For the text-containing cell, return its midpoint in [x, y] coordinate format. 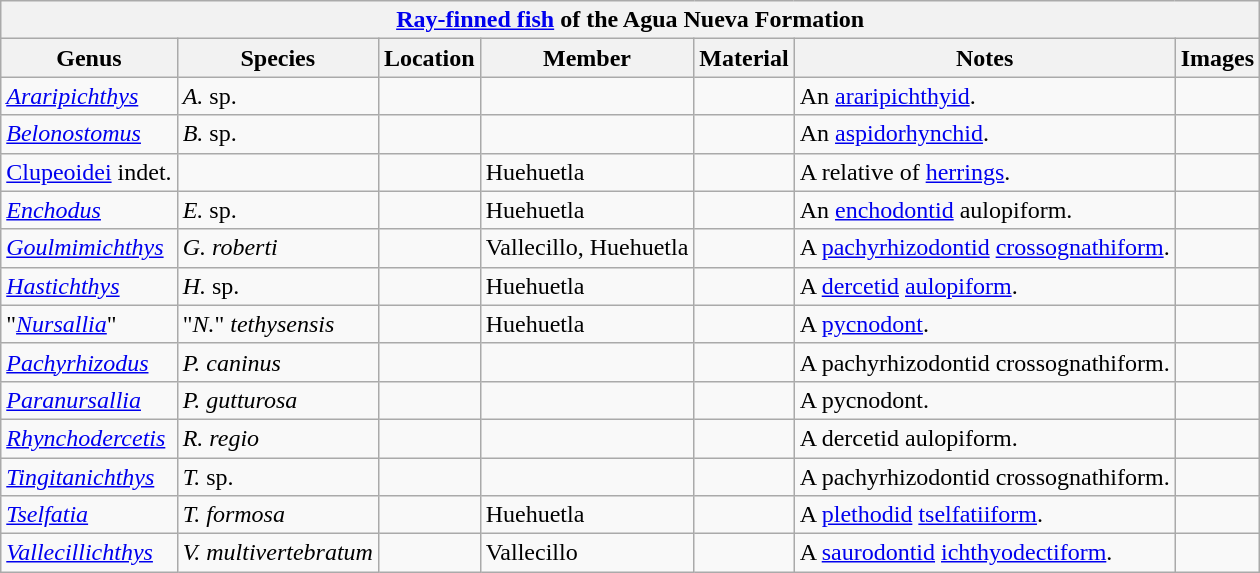
An enchodontid aulopiform. [984, 210]
An aspidorhynchid. [984, 134]
Hastichthys [89, 286]
A plethodid tselfatiiform. [984, 515]
Pachyrhizodus [89, 362]
Genus [89, 58]
H. sp. [278, 286]
Goulmimichthys [89, 248]
V. multivertebratum [278, 553]
Vallecillo [587, 553]
B. sp. [278, 134]
R. regio [278, 438]
Ray-finned fish of the Agua Nueva Formation [630, 20]
Araripichthys [89, 96]
G. roberti [278, 248]
Vallecillichthys [89, 553]
Vallecillo, Huehuetla [587, 248]
A relative of herrings. [984, 172]
Member [587, 58]
T. formosa [278, 515]
Paranursallia [89, 400]
T. sp. [278, 477]
"Nursallia" [89, 324]
Enchodus [89, 210]
A. sp. [278, 96]
P. gutturosa [278, 400]
E. sp. [278, 210]
"N." tethysensis [278, 324]
Notes [984, 58]
Tingitanichthys [89, 477]
P. caninus [278, 362]
Belonostomus [89, 134]
Tselfatia [89, 515]
A saurodontid ichthyodectiform. [984, 553]
Location [429, 58]
Images [1217, 58]
Material [744, 58]
Rhynchodercetis [89, 438]
An araripichthyid. [984, 96]
Clupeoidei indet. [89, 172]
Species [278, 58]
